Output the [X, Y] coordinate of the center of the cell containing the given text.  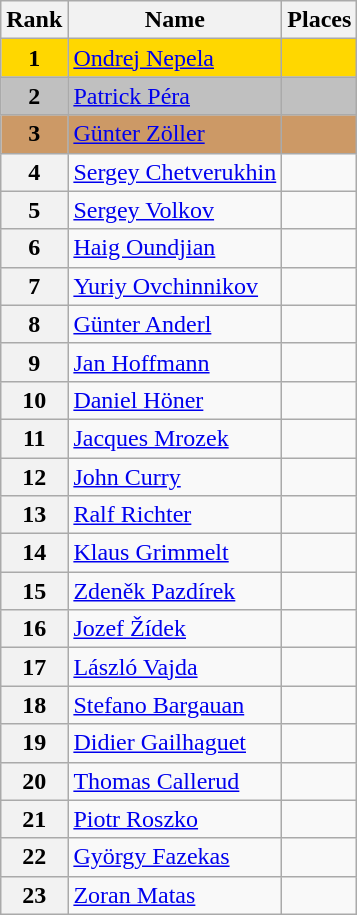
Ondrej Nepela [175, 58]
Klaus Grimmelt [175, 553]
Name [175, 20]
Jacques Mrozek [175, 438]
4 [34, 172]
Places [320, 20]
Rank [34, 20]
Sergey Chetverukhin [175, 172]
6 [34, 248]
5 [34, 210]
18 [34, 705]
Zoran Matas [175, 895]
3 [34, 134]
Zdeněk Pazdírek [175, 591]
Yuriy Ovchinnikov [175, 286]
Jozef Žídek [175, 629]
11 [34, 438]
Jan Hoffmann [175, 362]
13 [34, 515]
György Fazekas [175, 857]
1 [34, 58]
21 [34, 819]
19 [34, 743]
14 [34, 553]
16 [34, 629]
17 [34, 667]
20 [34, 781]
23 [34, 895]
László Vajda [175, 667]
John Curry [175, 477]
12 [34, 477]
15 [34, 591]
Haig Oundjian [175, 248]
10 [34, 400]
2 [34, 96]
Patrick Péra [175, 96]
9 [34, 362]
8 [34, 324]
Daniel Höner [175, 400]
Günter Anderl [175, 324]
Piotr Roszko [175, 819]
Ralf Richter [175, 515]
Thomas Callerud [175, 781]
Didier Gailhaguet [175, 743]
22 [34, 857]
7 [34, 286]
Sergey Volkov [175, 210]
Stefano Bargauan [175, 705]
Günter Zöller [175, 134]
